Output the (x, y) coordinate of the center of the cell containing the given text.  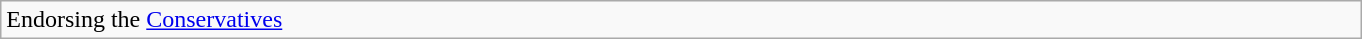
Endorsing the Conservatives (682, 20)
